From the cell containing the given text, extract its center point as (X, Y) coordinate. 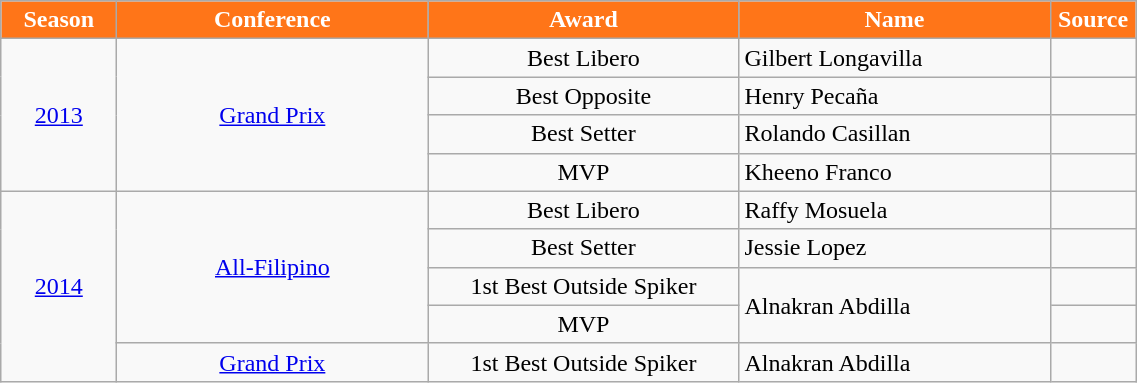
Kheeno Franco (894, 172)
Jessie Lopez (894, 248)
Rolando Casillan (894, 134)
Season (59, 20)
2014 (59, 286)
Gilbert Longavilla (894, 58)
Award (584, 20)
Conference (272, 20)
Source (1093, 20)
Name (894, 20)
Raffy Mosuela (894, 210)
Best Opposite (584, 96)
All-Filipino (272, 267)
2013 (59, 115)
Henry Pecaña (894, 96)
